Find where the given text appears and provide that cell's center as (X, Y) coordinate. 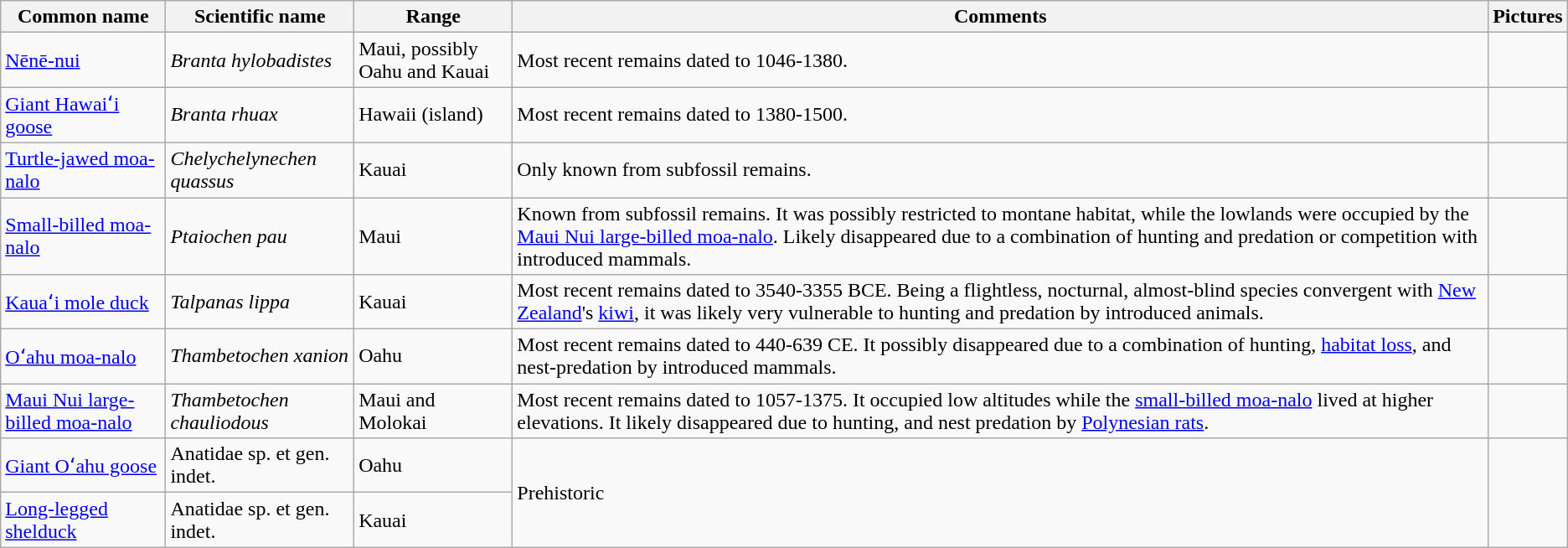
Oʻahu moa-nalo (84, 357)
Branta hylobadistes (260, 60)
Talpanas lippa (260, 302)
Ptaiochen pau (260, 236)
Giant Oʻahu goose (84, 466)
Most recent remains dated to 1380-1500. (1000, 116)
Common name (84, 17)
Small-billed moa-nalo (84, 236)
Nēnē-nui (84, 60)
Long-legged shelduck (84, 520)
Most recent remains dated to 1046-1380. (1000, 60)
Range (434, 17)
Only known from subfossil remains. (1000, 169)
Pictures (1528, 17)
Chelychelynechen quassus (260, 169)
Branta rhuax (260, 116)
Prehistoric (1000, 493)
Comments (1000, 17)
Hawaii (island) (434, 116)
Turtle-jawed moa-nalo (84, 169)
Thambetochen chauliodous (260, 411)
Maui, possibly Oahu and Kauai (434, 60)
Kauaʻi mole duck (84, 302)
Thambetochen xanion (260, 357)
Maui (434, 236)
Maui and Molokai (434, 411)
Giant Hawaiʻi goose (84, 116)
Scientific name (260, 17)
Maui Nui large-billed moa-nalo (84, 411)
